Extract the (x, y) coordinate from the center of the cell holding the provided text.  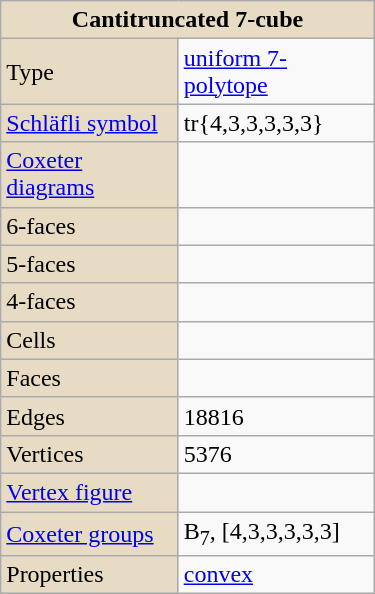
uniform 7-polytope (276, 72)
Type (90, 72)
tr{4,3,3,3,3,3} (276, 123)
Schläfli symbol (90, 123)
4-faces (90, 302)
Cantitruncated 7-cube (188, 20)
Vertices (90, 454)
convex (276, 575)
Properties (90, 575)
Coxeter diagrams (90, 174)
5376 (276, 454)
18816 (276, 416)
Faces (90, 378)
B7, [4,3,3,3,3,3] (276, 534)
Edges (90, 416)
Coxeter groups (90, 534)
Vertex figure (90, 492)
Cells (90, 340)
6-faces (90, 226)
5-faces (90, 264)
